Capture the cell that displays the provided text and extract its [X, Y] central coordinate. 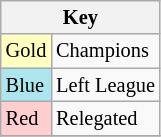
Relegated [106, 118]
Key [80, 17]
Blue [26, 85]
Left League [106, 85]
Red [26, 118]
Champions [106, 51]
Gold [26, 51]
